Determine the (x, y) coordinate at the center of the cell enclosing the given text.  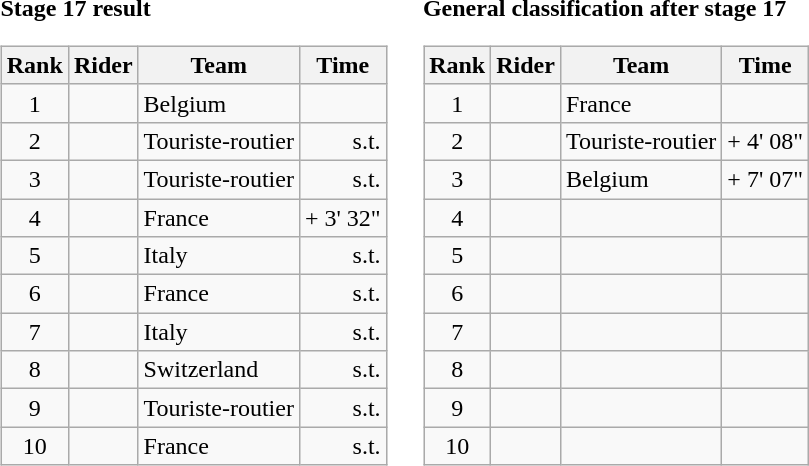
+ 3' 32" (342, 217)
+ 7' 07" (766, 179)
Switzerland (218, 370)
+ 4' 08" (766, 141)
